Scan for the cell matching the given text and deliver its (x, y) coordinate at center. 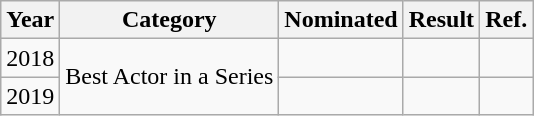
Best Actor in a Series (170, 77)
2018 (30, 58)
Category (170, 20)
2019 (30, 96)
Year (30, 20)
Ref. (506, 20)
Result (441, 20)
Nominated (341, 20)
